From the cell containing the given text, extract its center point as (x, y) coordinate. 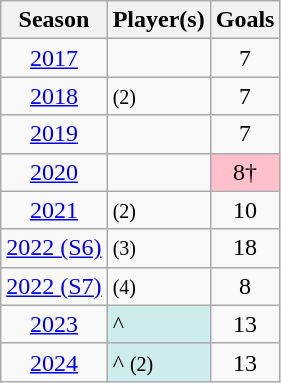
Goals (245, 20)
2018 (54, 96)
(4) (158, 286)
2017 (54, 58)
2023 (54, 324)
8† (245, 172)
(3) (158, 248)
^ (2) (158, 362)
2022 (S7) (54, 286)
2020 (54, 172)
2024 (54, 362)
2021 (54, 210)
2019 (54, 134)
18 (245, 248)
8 (245, 286)
^ (158, 324)
2022 (S6) (54, 248)
10 (245, 210)
Player(s) (158, 20)
Season (54, 20)
